For the text-containing cell, return its midpoint in [x, y] coordinate format. 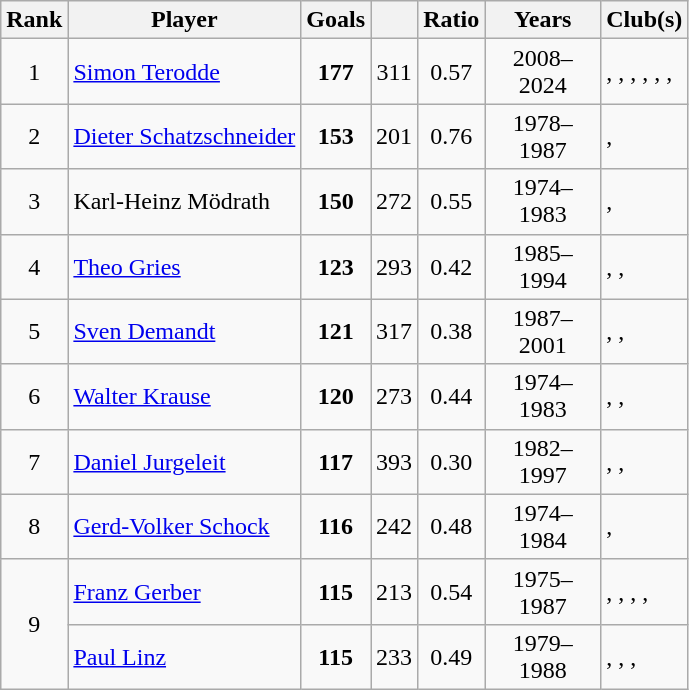
3 [34, 202]
Daniel Jurgeleit [184, 462]
1979–1988 [543, 656]
116 [336, 526]
1974–1984 [543, 526]
2008–2024 [543, 72]
1975–1987 [543, 592]
Paul Linz [184, 656]
Franz Gerber [184, 592]
0.49 [452, 656]
0.30 [452, 462]
120 [336, 396]
242 [394, 526]
150 [336, 202]
5 [34, 332]
9 [34, 624]
1982–1997 [543, 462]
0.44 [452, 396]
2 [34, 136]
Dieter Schatzschneider [184, 136]
317 [394, 332]
393 [394, 462]
0.42 [452, 266]
, , , , , , [644, 72]
1987–2001 [543, 332]
272 [394, 202]
1 [34, 72]
1978–1987 [543, 136]
0.38 [452, 332]
233 [394, 656]
0.54 [452, 592]
0.57 [452, 72]
Gerd-Volker Schock [184, 526]
153 [336, 136]
8 [34, 526]
311 [394, 72]
, , , [644, 656]
Player [184, 20]
213 [394, 592]
273 [394, 396]
Years [543, 20]
201 [394, 136]
Rank [34, 20]
Theo Gries [184, 266]
0.48 [452, 526]
Simon Terodde [184, 72]
Goals [336, 20]
121 [336, 332]
7 [34, 462]
4 [34, 266]
Sven Demandt [184, 332]
Club(s) [644, 20]
Walter Krause [184, 396]
293 [394, 266]
0.76 [452, 136]
0.55 [452, 202]
Karl-Heinz Mödrath [184, 202]
, , , , [644, 592]
Ratio [452, 20]
1985–1994 [543, 266]
6 [34, 396]
177 [336, 72]
117 [336, 462]
123 [336, 266]
